For the text-containing cell, return its midpoint in [x, y] coordinate format. 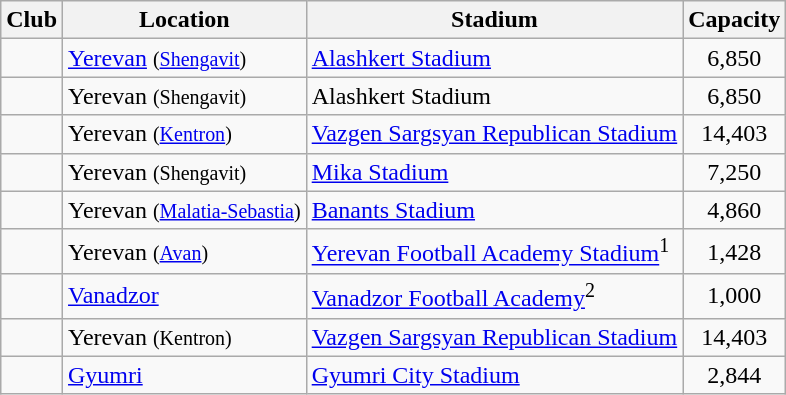
Yerevan (Avan) [185, 252]
Vanadzor [185, 296]
Club [32, 20]
Gyumri [185, 375]
2,844 [734, 375]
Banants Stadium [494, 210]
1,000 [734, 296]
4,860 [734, 210]
Location [185, 20]
Gyumri City Stadium [494, 375]
1,428 [734, 252]
Capacity [734, 20]
Yerevan (Malatia-Sebastia) [185, 210]
Stadium [494, 20]
Yerevan Football Academy Stadium1 [494, 252]
Mika Stadium [494, 172]
7,250 [734, 172]
Vanadzor Football Academy2 [494, 296]
